Extract the (x, y) coordinate from the center of the cell holding the provided text.  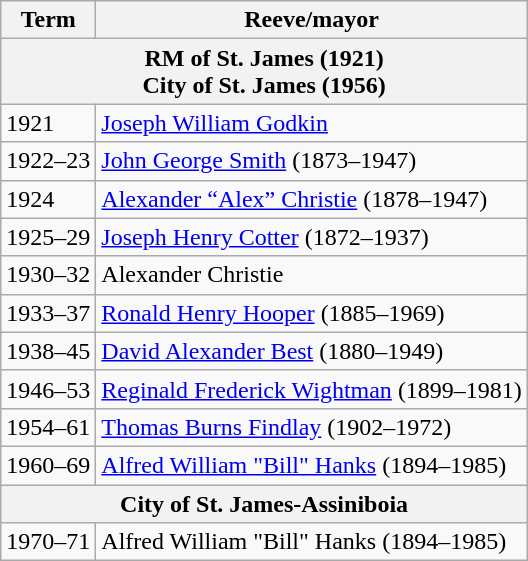
1921 (48, 123)
1946–53 (48, 389)
Alexander “Alex” Christie (1878–1947) (312, 199)
1970–71 (48, 542)
Ronald Henry Hooper (1885–1969) (312, 313)
1925–29 (48, 237)
1960–69 (48, 465)
Joseph William Godkin (312, 123)
Alexander Christie (312, 275)
Thomas Burns Findlay (1902–1972) (312, 427)
Reginald Frederick Wightman (1899–1981) (312, 389)
David Alexander Best (1880–1949) (312, 351)
John George Smith (1873–1947) (312, 161)
Reeve/mayor (312, 20)
1930–32 (48, 275)
1954–61 (48, 427)
1938–45 (48, 351)
1924 (48, 199)
City of St. James-Assiniboia (264, 503)
1922–23 (48, 161)
1933–37 (48, 313)
Term (48, 20)
Joseph Henry Cotter (1872–1937) (312, 237)
RM of St. James (1921)City of St. James (1956) (264, 72)
